Locate the cell with the specified text and output its (x, y) center coordinate. 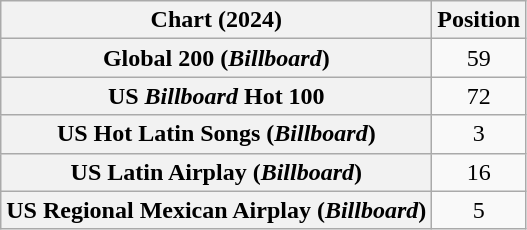
US Latin Airplay (Billboard) (216, 172)
US Regional Mexican Airplay (Billboard) (216, 210)
US Hot Latin Songs (Billboard) (216, 134)
Position (479, 20)
59 (479, 58)
Global 200 (Billboard) (216, 58)
3 (479, 134)
US Billboard Hot 100 (216, 96)
16 (479, 172)
5 (479, 210)
72 (479, 96)
Chart (2024) (216, 20)
